Provide the (x, y) coordinate of the cell's center where the given text is located.  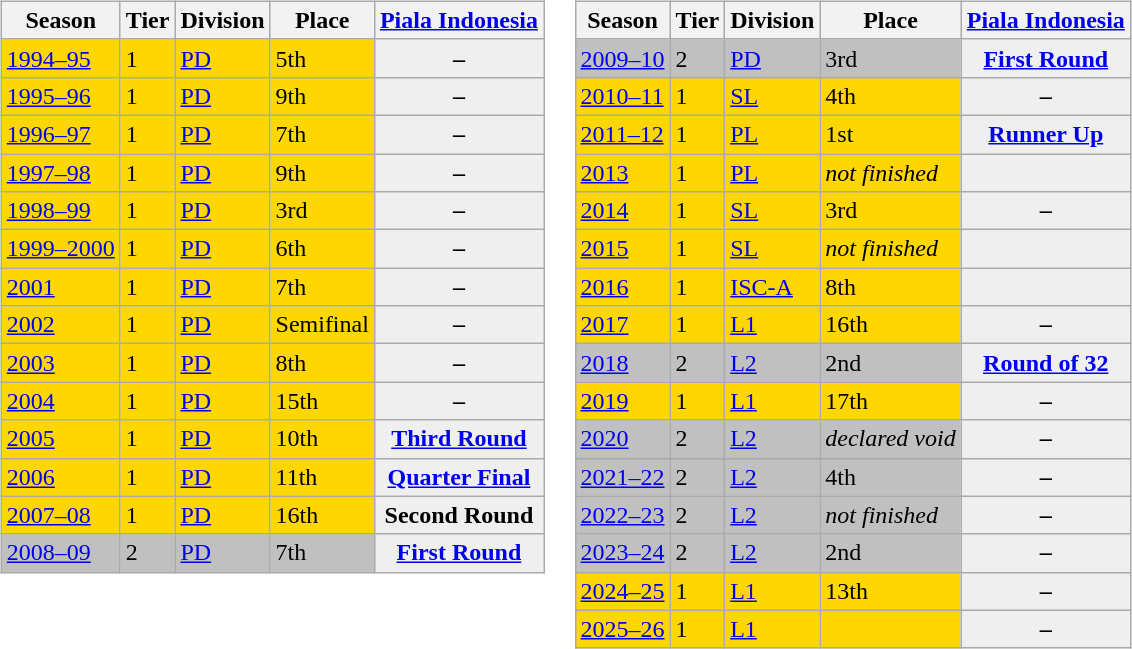
1994–95 (60, 58)
6th (322, 249)
2025–26 (622, 629)
1999–2000 (60, 249)
17th (890, 401)
2013 (622, 173)
2010–11 (622, 96)
declared void (890, 439)
2009–10 (622, 58)
2020 (622, 439)
2023–24 (622, 553)
ISC-A (772, 287)
2002 (60, 325)
Round of 32 (1046, 363)
2003 (60, 363)
1998–99 (60, 211)
1996–97 (60, 134)
1995–96 (60, 96)
2016 (622, 287)
2024–25 (622, 591)
2008–09 (60, 553)
2022–23 (622, 515)
2015 (622, 249)
1997–98 (60, 173)
15th (322, 401)
Semifinal (322, 325)
Third Round (458, 439)
2004 (60, 401)
Runner Up (1046, 134)
2017 (622, 325)
2021–22 (622, 477)
1st (890, 134)
13th (890, 591)
2011–12 (622, 134)
2001 (60, 287)
2005 (60, 439)
2006 (60, 477)
Second Round (458, 515)
10th (322, 439)
11th (322, 477)
5th (322, 58)
2018 (622, 363)
2014 (622, 211)
Quarter Final (458, 477)
2007–08 (60, 515)
2019 (622, 401)
